Capture the cell that displays the provided text and extract its (x, y) central coordinate. 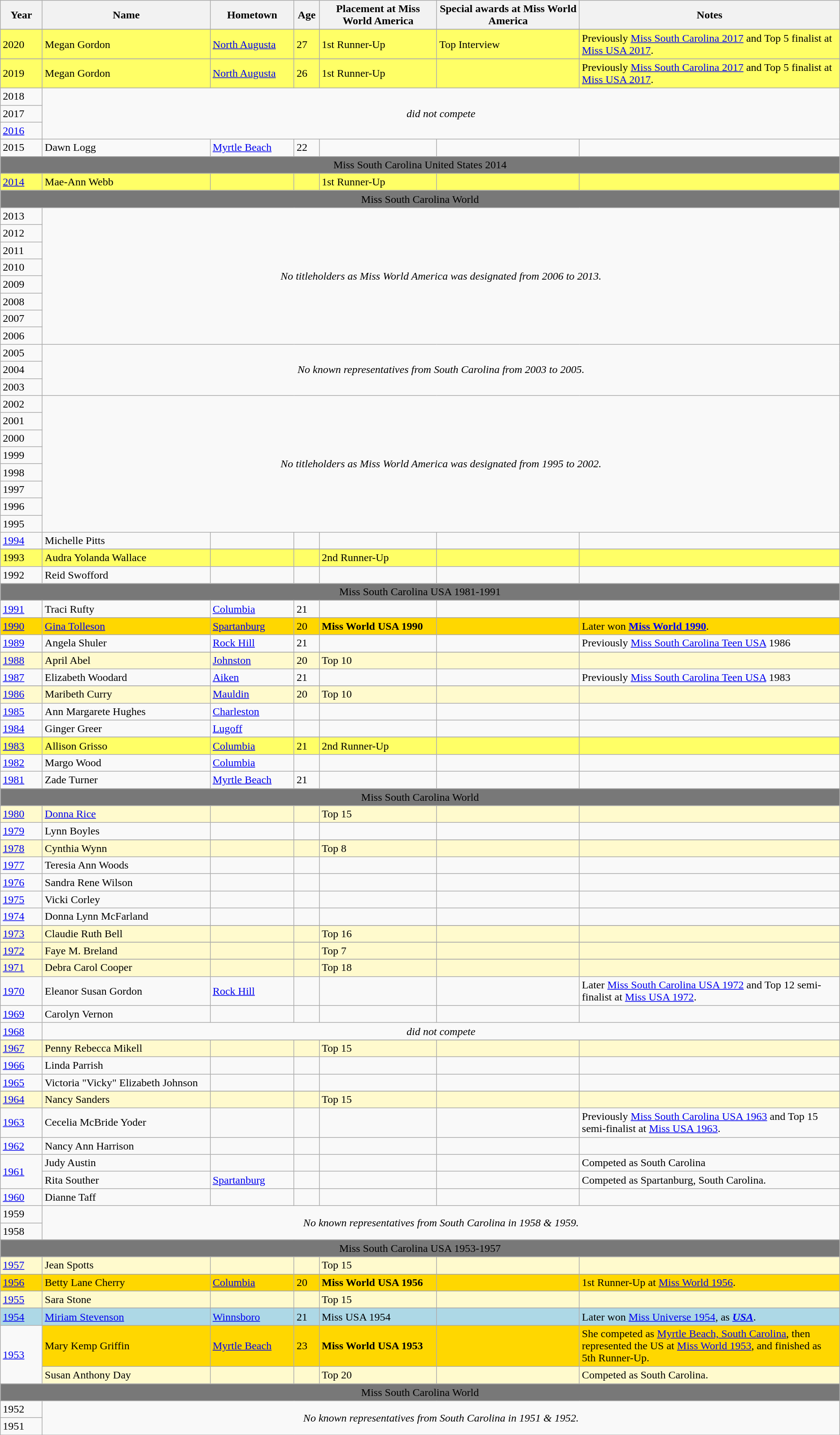
1961 (22, 1172)
Mae-Ann Webb (126, 182)
Miriam Stevenson (126, 1317)
Top 16 (378, 934)
Special awards at Miss World America (508, 15)
1978 (22, 848)
Linda Parrish (126, 1065)
Faye M. Breland (126, 951)
1957 (22, 1265)
Miss USA 1954 (378, 1317)
2004 (22, 370)
1958 (22, 1231)
1951 (22, 1426)
2016 (22, 131)
1982 (22, 763)
Penny Rebecca Mikell (126, 1048)
Competed as Spartanburg, South Carolina. (709, 1180)
Miss South Carolina USA 1953-1957 (420, 1248)
Mauldin (252, 694)
1965 (22, 1082)
Top Interview (508, 44)
No known representatives from South Carolina in 1958 & 1959. (441, 1223)
Previously Miss South Carolina Teen USA 1983 (709, 677)
Miss World USA 1990 (378, 626)
Dianne Taff (126, 1197)
Nancy Ann Harrison (126, 1146)
Top 7 (378, 951)
Lynn Boyles (126, 831)
1998 (22, 472)
27 (306, 44)
2013 (22, 216)
Teresia Ann Woods (126, 865)
2003 (22, 387)
Betty Lane Cherry (126, 1282)
Margo Wood (126, 763)
1971 (22, 968)
1989 (22, 643)
Miss South Carolina United States 2014 (420, 165)
1986 (22, 694)
Angela Shuler (126, 643)
2014 (22, 182)
1956 (22, 1282)
1999 (22, 455)
Cynthia Wynn (126, 848)
1st Runner-Up at Miss World 1956. (709, 1282)
1953 (22, 1354)
Top 8 (378, 848)
1976 (22, 882)
Charleston (252, 711)
Competed as South Carolina. (709, 1375)
1977 (22, 865)
1963 (22, 1123)
22 (306, 148)
Victoria "Vicky" Elizabeth Johnson (126, 1082)
1967 (22, 1048)
1980 (22, 814)
Lugoff (252, 728)
1987 (22, 677)
2015 (22, 148)
2005 (22, 353)
1992 (22, 575)
Susan Anthony Day (126, 1375)
2018 (22, 97)
2009 (22, 285)
1959 (22, 1214)
1993 (22, 558)
1969 (22, 1014)
2002 (22, 404)
Winnsboro (252, 1317)
Age (306, 15)
1985 (22, 711)
1984 (22, 728)
2007 (22, 319)
2001 (22, 421)
Audra Yolanda Wallace (126, 558)
Vicki Corley (126, 900)
Zade Turner (126, 780)
Jean Spotts (126, 1265)
Claudie Ruth Bell (126, 934)
Donna Rice (126, 814)
Miss South Carolina USA 1981-1991 (420, 592)
1962 (22, 1146)
Traci Rufty (126, 609)
2008 (22, 302)
2019 (22, 74)
1997 (22, 489)
Debra Carol Cooper (126, 968)
Later Miss South Carolina USA 1972 and Top 12 semi-finalist at Miss USA 1972. (709, 991)
Sara Stone (126, 1299)
Allison Grisso (126, 746)
1955 (22, 1299)
26 (306, 74)
Top 18 (378, 968)
Judy Austin (126, 1163)
1981 (22, 780)
Ginger Greer (126, 728)
Sandra Rene Wilson (126, 882)
April Abel (126, 660)
Name (126, 15)
23 (306, 1346)
1988 (22, 660)
Gina Tolleson (126, 626)
Donna Lynn McFarland (126, 917)
Mary Kemp Griffin (126, 1346)
Competed as South Carolina (709, 1163)
1996 (22, 506)
Nancy Sanders (126, 1100)
No titleholders as Miss World America was designated from 1995 to 2002. (441, 464)
Carolyn Vernon (126, 1014)
1960 (22, 1197)
1975 (22, 900)
Eleanor Susan Gordon (126, 991)
2010 (22, 268)
1954 (22, 1317)
Previously Miss South Carolina USA 1963 and Top 15 semi-finalist at Miss USA 1963. (709, 1123)
Johnston (252, 660)
Rita Souther (126, 1180)
Year (22, 15)
2017 (22, 114)
1983 (22, 746)
1991 (22, 609)
Michelle Pitts (126, 541)
Aiken (252, 677)
1972 (22, 951)
1968 (22, 1031)
Maribeth Curry (126, 694)
1990 (22, 626)
1964 (22, 1100)
Miss World USA 1956 (378, 1282)
1970 (22, 991)
Previously Miss South Carolina Teen USA 1986 (709, 643)
1973 (22, 934)
No known representatives from South Carolina in 1951 & 1952. (441, 1418)
1966 (22, 1065)
2011 (22, 250)
She competed as Myrtle Beach, South Carolina, then represented the US at Miss World 1953, and finished as 5th Runner-Up. (709, 1346)
1979 (22, 831)
1994 (22, 541)
Miss World USA 1953 (378, 1346)
Later won Miss Universe 1954, as USA. (709, 1317)
No known representatives from South Carolina from 2003 to 2005. (441, 370)
Notes (709, 15)
Top 20 (378, 1375)
No titleholders as Miss World America was designated from 2006 to 2013. (441, 276)
Dawn Logg (126, 148)
1952 (22, 1409)
Elizabeth Woodard (126, 677)
Later won Miss World 1990. (709, 626)
2020 (22, 44)
1974 (22, 917)
Reid Swofford (126, 575)
2006 (22, 336)
Cecelia McBride Yoder (126, 1123)
2000 (22, 438)
Placement at Miss World America (378, 15)
1995 (22, 524)
Hometown (252, 15)
2012 (22, 233)
Ann Margarete Hughes (126, 711)
